Extract the [X, Y] coordinate from the center of the cell holding the provided text.  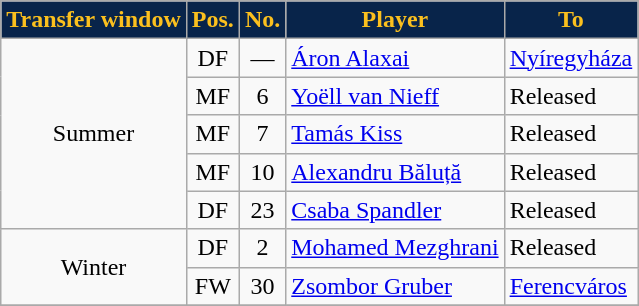
FW [212, 286]
Mohamed Mezghrani [395, 248]
Player [395, 20]
— [262, 58]
7 [262, 134]
Pos. [212, 20]
Csaba Spandler [395, 210]
Summer [94, 134]
Tamás Kiss [395, 134]
6 [262, 96]
30 [262, 286]
No. [262, 20]
Ferencváros [571, 286]
10 [262, 172]
Áron Alaxai [395, 58]
Yoëll van Nieff [395, 96]
2 [262, 248]
23 [262, 210]
Alexandru Băluță [395, 172]
Winter [94, 267]
Zsombor Gruber [395, 286]
Nyíregyháza [571, 58]
Transfer window [94, 20]
To [571, 20]
